Extract the [X, Y] coordinate from the center of the cell holding the provided text.  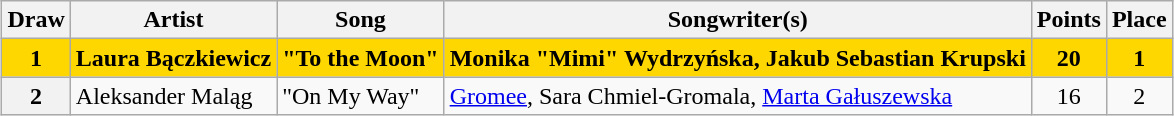
Points [1068, 20]
Song [361, 20]
Place [1139, 20]
Artist [173, 20]
16 [1068, 96]
Draw [36, 20]
20 [1068, 58]
Laura Bączkiewicz [173, 58]
"On My Way" [361, 96]
"To the Moon" [361, 58]
Songwriter(s) [738, 20]
Monika "Mimi" Wydrzyńska, Jakub Sebastian Krupski [738, 58]
Gromee, Sara Chmiel-Gromala, Marta Gałuszewska [738, 96]
Aleksander Maląg [173, 96]
